Determine the (X, Y) coordinate at the center of the cell enclosing the given text.  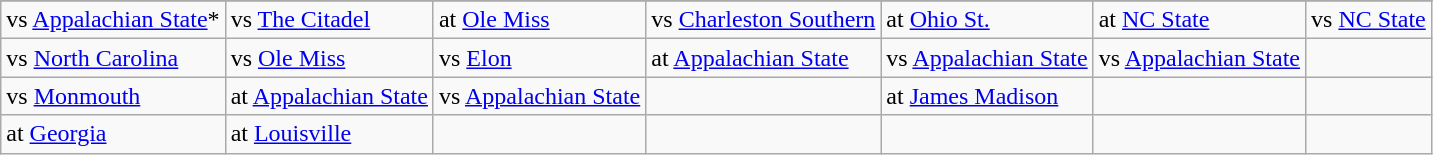
vs Elon (539, 58)
at NC State (1199, 20)
at Ohio St. (987, 20)
vs Appalachian State* (113, 20)
at Ole Miss (539, 20)
vs Monmouth (113, 96)
vs Charleston Southern (764, 20)
at James Madison (987, 96)
vs The Citadel (329, 20)
vs North Carolina (113, 58)
vs Ole Miss (329, 58)
at Louisville (329, 134)
vs NC State (1369, 20)
at Georgia (113, 134)
